Extract the [X, Y] coordinate from the center of the cell holding the provided text.  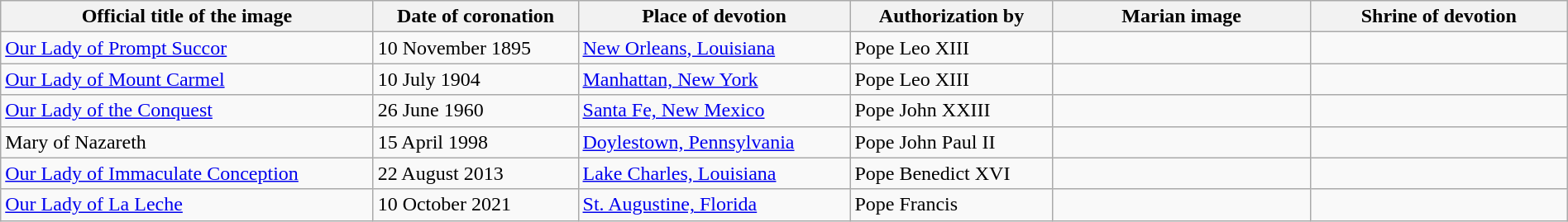
Pope John XXIII [951, 111]
26 June 1960 [476, 111]
Mary of Nazareth [187, 142]
Our Lady of the Conquest [187, 111]
St. Augustine, Florida [715, 205]
Lake Charles, Louisiana [715, 173]
Our Lady of La Leche [187, 205]
Date of coronation [476, 17]
Our Lady of Immaculate Conception [187, 173]
Our Lady of Prompt Succor [187, 48]
Manhattan, New York [715, 79]
Pope Benedict XVI [951, 173]
Our Lady of Mount Carmel [187, 79]
Pope Francis [951, 205]
New Orleans, Louisiana [715, 48]
22 August 2013 [476, 173]
10 October 2021 [476, 205]
10 July 1904 [476, 79]
Official title of the image [187, 17]
Place of devotion [715, 17]
Santa Fe, New Mexico [715, 111]
Shrine of devotion [1439, 17]
15 April 1998 [476, 142]
Authorization by [951, 17]
Pope John Paul II [951, 142]
Doylestown, Pennsylvania [715, 142]
Marian image [1181, 17]
10 November 1895 [476, 48]
